Capture the cell that displays the provided text and extract its (x, y) central coordinate. 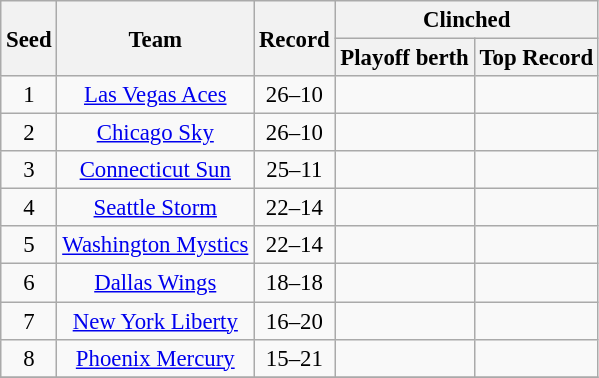
Clinched (466, 20)
Las Vegas Aces (156, 95)
3 (29, 170)
18–18 (294, 283)
Dallas Wings (156, 283)
Chicago Sky (156, 133)
7 (29, 321)
15–21 (294, 358)
Seattle Storm (156, 208)
Seed (29, 38)
Team (156, 38)
2 (29, 133)
Phoenix Mercury (156, 358)
Connecticut Sun (156, 170)
5 (29, 245)
Playoff berth (404, 58)
Top Record (536, 58)
8 (29, 358)
Washington Mystics (156, 245)
25–11 (294, 170)
4 (29, 208)
1 (29, 95)
New York Liberty (156, 321)
Record (294, 38)
16–20 (294, 321)
6 (29, 283)
